Detect which cell encompasses the target text, then output its (x, y) center coordinate. 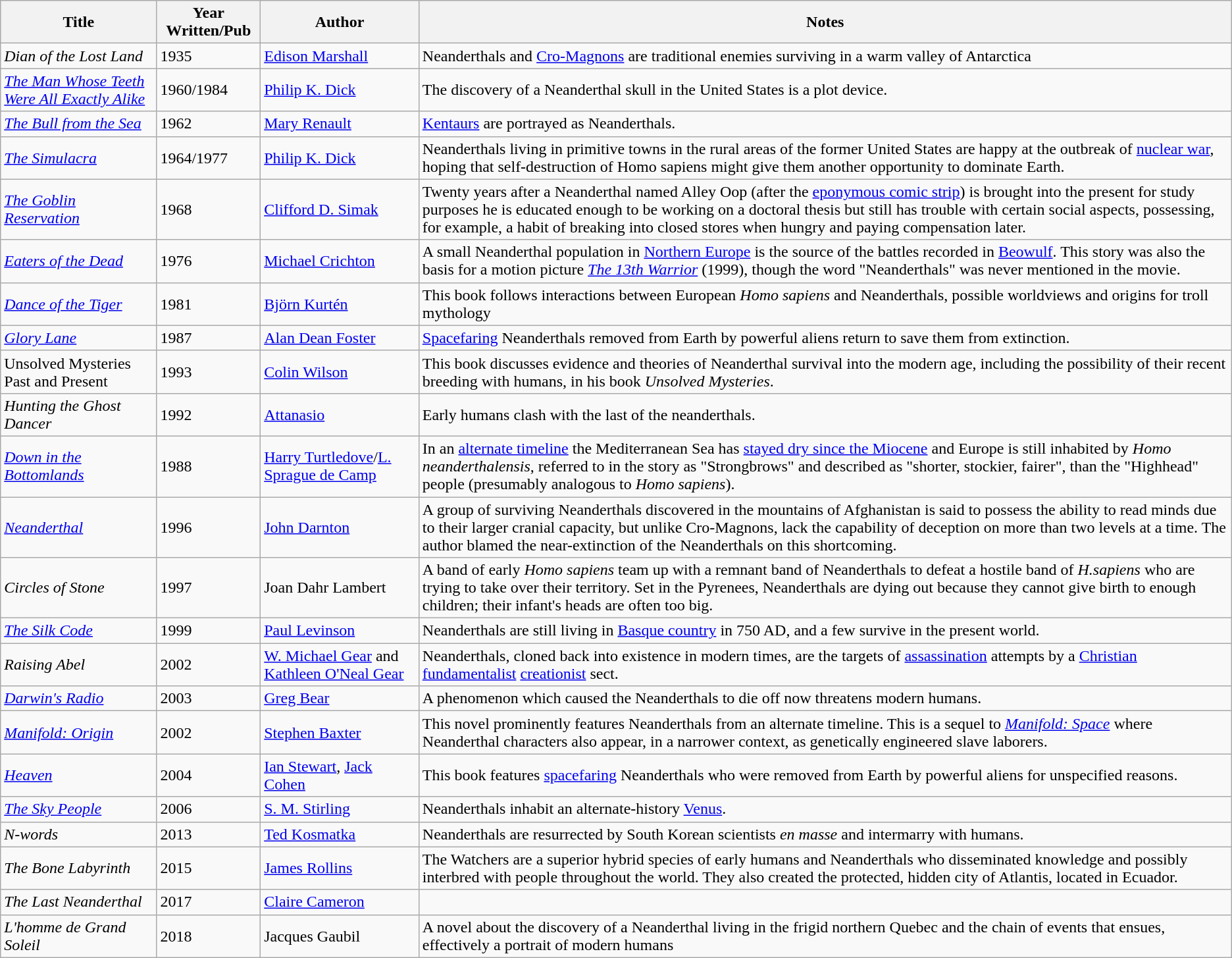
The Bull from the Sea (79, 124)
Paul Levinson (340, 631)
1996 (209, 527)
2004 (209, 776)
John Darnton (340, 527)
Hunting the Ghost Dancer (79, 415)
Down in the Bottomlands (79, 466)
1993 (209, 371)
S. M. Stirling (340, 809)
Neanderthals inhabit an alternate-history Venus. (825, 809)
The Silk Code (79, 631)
1935 (209, 56)
1976 (209, 261)
1999 (209, 631)
Mary Renault (340, 124)
Attanasio (340, 415)
1960/1984 (209, 90)
Michael Crichton (340, 261)
Stephen Baxter (340, 732)
Dian of the Lost Land (79, 56)
Notes (825, 22)
2006 (209, 809)
N-words (79, 834)
The Man Whose Teeth Were All Exactly Alike (79, 90)
Claire Cameron (340, 902)
Neanderthal (79, 527)
2015 (209, 868)
The Bone Labyrinth (79, 868)
1997 (209, 588)
Author (340, 22)
Björn Kurtén (340, 304)
Neanderthals and Cro-Magnons are traditional enemies surviving in a warm valley of Antarctica (825, 56)
Circles of Stone (79, 588)
L'homme de Grand Soleil (79, 936)
A phenomenon which caused the Neanderthals to die off now threatens modern humans. (825, 699)
The discovery of a Neanderthal skull in the United States is a plot device. (825, 90)
Alan Dean Foster (340, 338)
Clifford D. Simak (340, 209)
James Rollins (340, 868)
Manifold: Origin (79, 732)
This book follows interactions between European Homo sapiens and Neanderthals, possible worldviews and origins for troll mythology (825, 304)
Colin Wilson (340, 371)
1988 (209, 466)
Jacques Gaubil (340, 936)
Ted Kosmatka (340, 834)
1992 (209, 415)
Edison Marshall (340, 56)
2003 (209, 699)
Dance of the Tiger (79, 304)
Spacefaring Neanderthals removed from Earth by powerful aliens return to save them from extinction. (825, 338)
Kentaurs are portrayed as Neanderthals. (825, 124)
This book features spacefaring Neanderthals who were removed from Earth by powerful aliens for unspecified reasons. (825, 776)
Year Written/Pub (209, 22)
The Last Neanderthal (79, 902)
2017 (209, 902)
The Sky People (79, 809)
Heaven (79, 776)
Neanderthals are resurrected by South Korean scientists en masse and intermarry with humans. (825, 834)
1981 (209, 304)
Raising Abel (79, 665)
Neanderthals, cloned back into existence in modern times, are the targets of assassination attempts by a Christian fundamentalist creationist sect. (825, 665)
2018 (209, 936)
1964/1977 (209, 158)
The Simulacra (79, 158)
Greg Bear (340, 699)
2013 (209, 834)
1987 (209, 338)
1968 (209, 209)
The Goblin Reservation (79, 209)
Harry Turtledove/L. Sprague de Camp (340, 466)
Eaters of the Dead (79, 261)
W. Michael Gear and Kathleen O'Neal Gear (340, 665)
Glory Lane (79, 338)
Neanderthals are still living in Basque country in 750 AD, and a few survive in the present world. (825, 631)
Title (79, 22)
Joan Dahr Lambert (340, 588)
1962 (209, 124)
Darwin's Radio (79, 699)
Ian Stewart, Jack Cohen (340, 776)
Early humans clash with the last of the neanderthals. (825, 415)
Unsolved Mysteries Past and Present (79, 371)
